Capture the cell that displays the provided text and extract its [x, y] central coordinate. 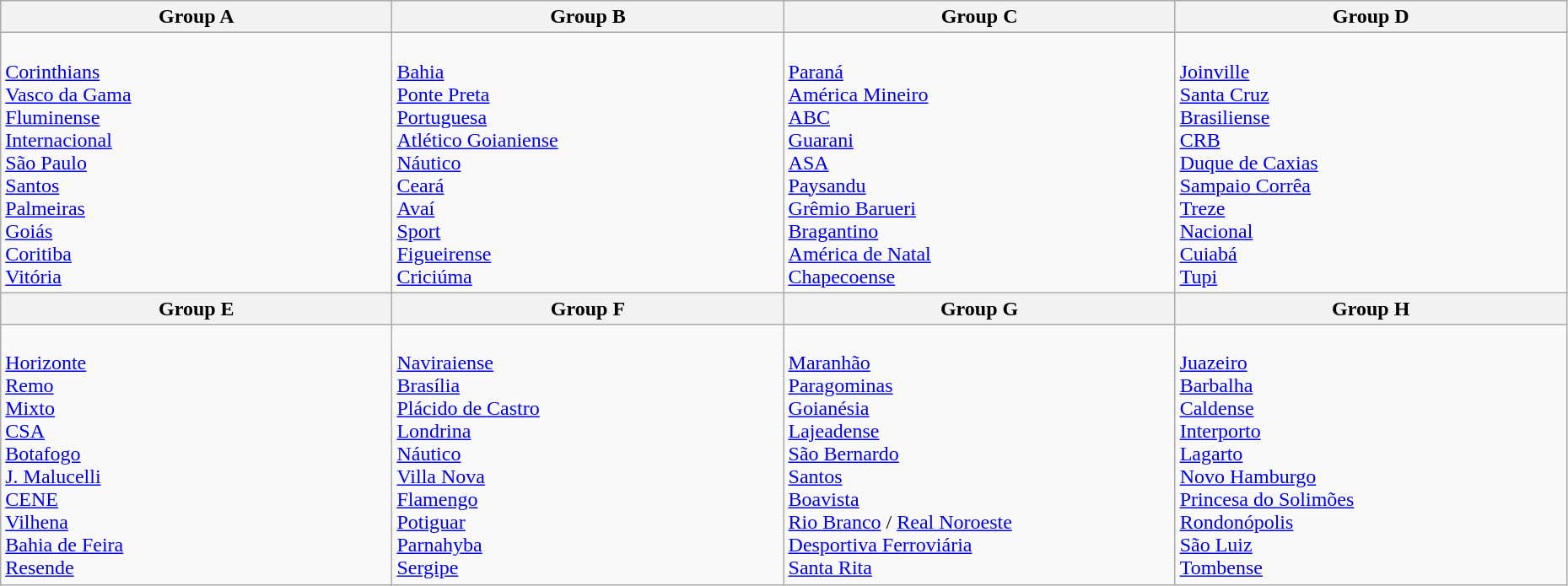
Juazeiro Barbalha Caldense Interporto Lagarto Novo Hamburgo Princesa do Solimões Rondonópolis São Luiz Tombense [1371, 454]
Group H [1371, 309]
Group D [1371, 17]
Joinville Santa Cruz Brasiliense CRB Duque de Caxias Sampaio Corrêa Treze Nacional Cuiabá Tupi [1371, 163]
Group G [979, 309]
Horizonte Remo Mixto CSA Botafogo J. Malucelli CENE Vilhena Bahia de Feira Resende [197, 454]
Group F [588, 309]
Group A [197, 17]
Naviraiense Brasília Plácido de Castro Londrina Náutico Villa Nova Flamengo Potiguar Parnahyba Sergipe [588, 454]
Bahia Ponte Preta Portuguesa Atlético Goianiense Náutico Ceará Avaí Sport Figueirense Criciúma [588, 163]
Group B [588, 17]
Paraná América Mineiro ABC Guarani ASA Paysandu Grêmio Barueri Bragantino América de Natal Chapecoense [979, 163]
Group E [197, 309]
Corinthians Vasco da Gama Fluminense Internacional São Paulo Santos Palmeiras Goiás Coritiba Vitória [197, 163]
Maranhão Paragominas Goianésia Lajeadense São Bernardo Santos Boavista Rio Branco / Real Noroeste Desportiva Ferroviária Santa Rita [979, 454]
Group C [979, 17]
